Detect which cell encompasses the target text, then output its (X, Y) center coordinate. 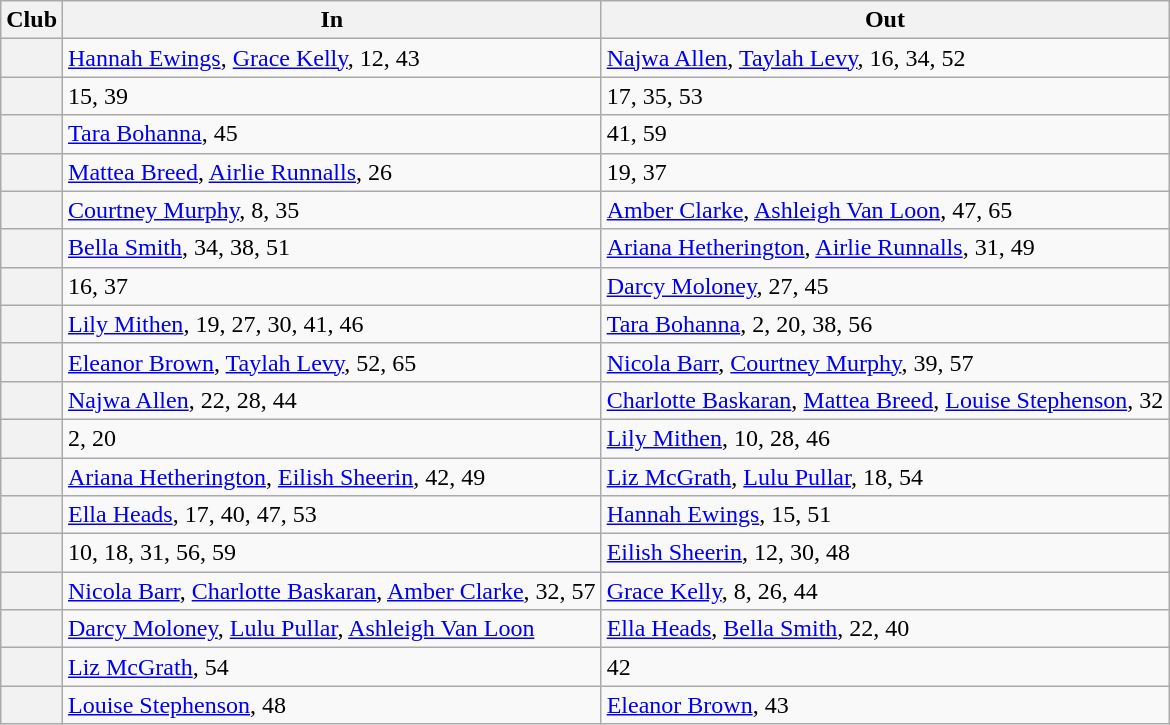
Mattea Breed, Airlie Runnalls, 26 (332, 172)
Liz McGrath, Lulu Pullar, 18, 54 (885, 477)
Lily Mithen, 10, 28, 46 (885, 438)
Najwa Allen, Taylah Levy, 16, 34, 52 (885, 58)
Darcy Moloney, Lulu Pullar, Ashleigh Van Loon (332, 629)
Nicola Barr, Courtney Murphy, 39, 57 (885, 362)
2, 20 (332, 438)
Louise Stephenson, 48 (332, 705)
Darcy Moloney, 27, 45 (885, 286)
Grace Kelly, 8, 26, 44 (885, 591)
Tara Bohanna, 2, 20, 38, 56 (885, 324)
Nicola Barr, Charlotte Baskaran, Amber Clarke, 32, 57 (332, 591)
16, 37 (332, 286)
Lily Mithen, 19, 27, 30, 41, 46 (332, 324)
Najwa Allen, 22, 28, 44 (332, 400)
Eleanor Brown, 43 (885, 705)
Hannah Ewings, Grace Kelly, 12, 43 (332, 58)
Liz McGrath, 54 (332, 667)
17, 35, 53 (885, 96)
Club (32, 20)
In (332, 20)
Out (885, 20)
Courtney Murphy, 8, 35 (332, 210)
Ella Heads, 17, 40, 47, 53 (332, 515)
Ariana Hetherington, Airlie Runnalls, 31, 49 (885, 248)
Eleanor Brown, Taylah Levy, 52, 65 (332, 362)
Ella Heads, Bella Smith, 22, 40 (885, 629)
Hannah Ewings, 15, 51 (885, 515)
Amber Clarke, Ashleigh Van Loon, 47, 65 (885, 210)
Ariana Hetherington, Eilish Sheerin, 42, 49 (332, 477)
Bella Smith, 34, 38, 51 (332, 248)
Charlotte Baskaran, Mattea Breed, Louise Stephenson, 32 (885, 400)
10, 18, 31, 56, 59 (332, 553)
41, 59 (885, 134)
Eilish Sheerin, 12, 30, 48 (885, 553)
19, 37 (885, 172)
42 (885, 667)
15, 39 (332, 96)
Tara Bohanna, 45 (332, 134)
